Scan for the cell matching the given text and deliver its (x, y) coordinate at center. 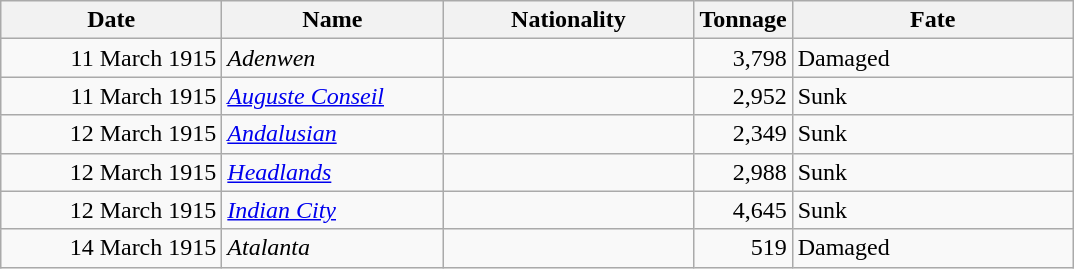
2,952 (743, 96)
2,349 (743, 134)
14 March 1915 (112, 248)
Tonnage (743, 20)
Andalusian (332, 134)
4,645 (743, 210)
3,798 (743, 58)
Headlands (332, 172)
Auguste Conseil (332, 96)
519 (743, 248)
Name (332, 20)
Date (112, 20)
Fate (932, 20)
Nationality (568, 20)
Atalanta (332, 248)
Indian City (332, 210)
Adenwen (332, 58)
2,988 (743, 172)
